Search for the cell housing the specified text and yield its (X, Y) center coordinate. 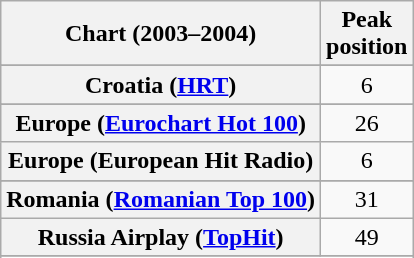
Peakposition (367, 34)
Croatia (HRT) (161, 85)
31 (367, 199)
Europe (European Hit Radio) (161, 161)
Europe (Eurochart Hot 100) (161, 123)
26 (367, 123)
49 (367, 237)
Chart (2003–2004) (161, 34)
Romania (Romanian Top 100) (161, 199)
Russia Airplay (TopHit) (161, 237)
